Find where the given text appears and provide that cell's center as (X, Y) coordinate. 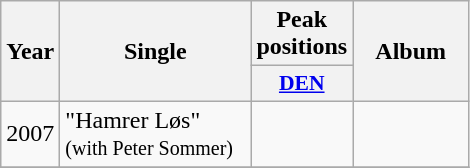
Single (156, 52)
Album (411, 52)
DEN (302, 84)
"Hamrer Løs"(with Peter Sommer) (156, 134)
2007 (30, 134)
Year (30, 52)
Peak positions (302, 34)
